Locate the cell with the specified text and output its [x, y] center coordinate. 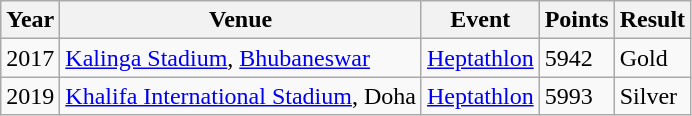
Result [652, 20]
2017 [30, 58]
Silver [652, 96]
Points [576, 20]
Venue [241, 20]
Khalifa International Stadium, Doha [241, 96]
Event [480, 20]
Kalinga Stadium, Bhubaneswar [241, 58]
5942 [576, 58]
5993 [576, 96]
2019 [30, 96]
Gold [652, 58]
Year [30, 20]
